Find where the given text appears and provide that cell's center as [x, y] coordinate. 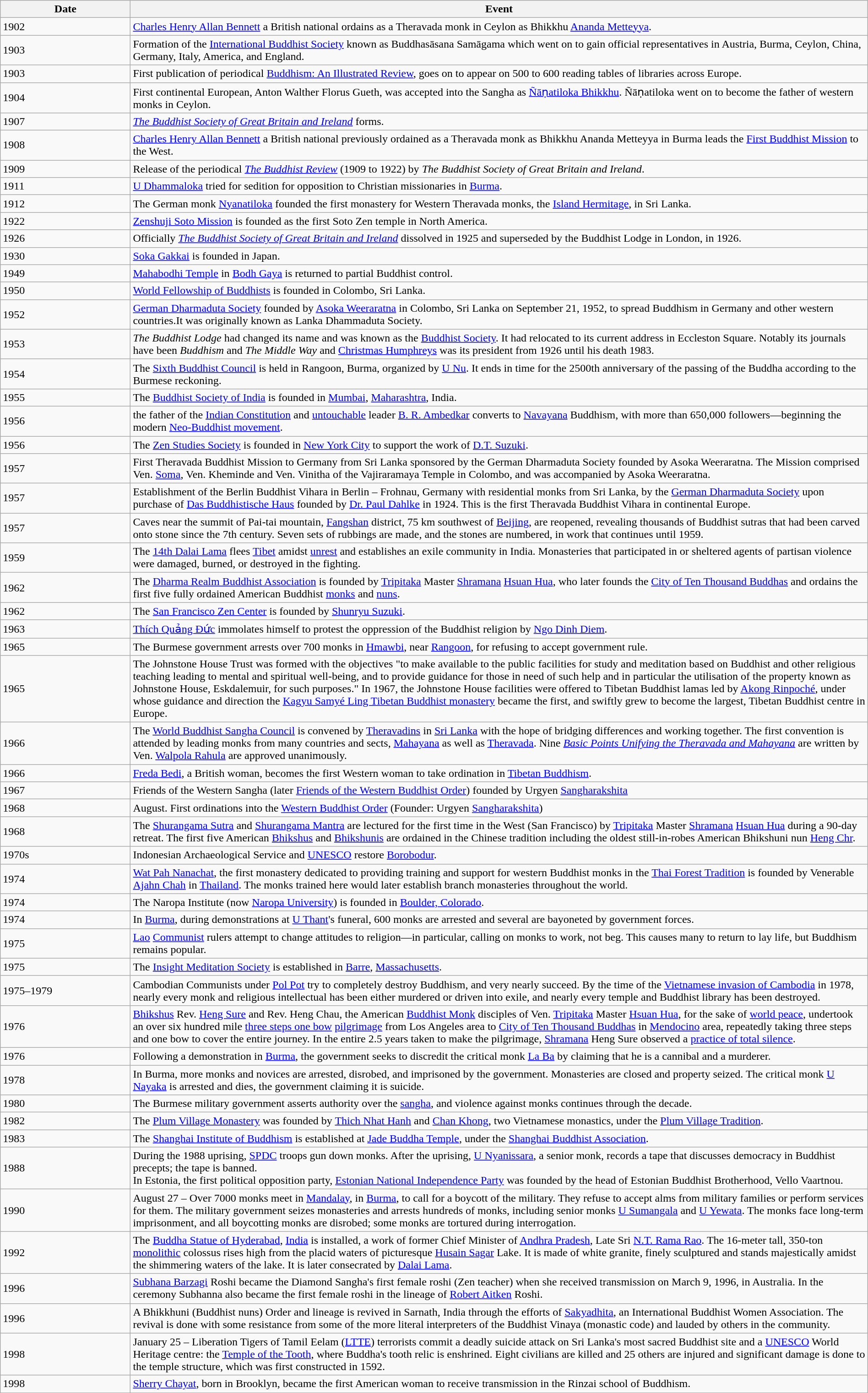
First publication of periodical Buddhism: An Illustrated Review, goes on to appear on 500 to 600 reading tables of libraries across Europe. [499, 74]
1970s [65, 855]
Officially The Buddhist Society of Great Britain and Ireland dissolved in 1925 and superseded by the Buddhist Lodge in London, in 1926. [499, 238]
The Insight Meditation Society is established in Barre, Massachusetts. [499, 967]
Indonesian Archaeological Service and UNESCO restore Borobodur. [499, 855]
U Dhammaloka tried for sedition for opposition to Christian missionaries in Burma. [499, 186]
1983 [65, 1138]
The Buddhist Society of India is founded in Mumbai, Maharashtra, India. [499, 397]
1908 [65, 146]
The Shanghai Institute of Buddhism is established at Jade Buddha Temple, under the Shanghai Buddhist Association. [499, 1138]
1953 [65, 344]
World Fellowship of Buddhists is founded in Colombo, Sri Lanka. [499, 291]
Charles Henry Allan Bennett a British national ordains as a Theravada monk in Ceylon as Bhikkhu Ananda Metteyya. [499, 27]
Release of the periodical The Buddhist Review (1909 to 1922) by The Buddhist Society of Great Britain and Ireland. [499, 169]
1955 [65, 397]
In Burma, during demonstrations at U Thant's funeral, 600 monks are arrested and several are bayoneted by government forces. [499, 920]
1959 [65, 558]
1952 [65, 314]
Soka Gakkai is founded in Japan. [499, 256]
Freda Bedi, a British woman, becomes the first Western woman to take ordination in Tibetan Buddhism. [499, 773]
The Plum Village Monastery was founded by Thich Nhat Hanh and Chan Khong, two Vietnamese monastics, under the Plum Village Tradition. [499, 1121]
Friends of the Western Sangha (later Friends of the Western Buddhist Order) founded by Urgyen Sangharakshita [499, 791]
1963 [65, 629]
The Burmese military government asserts authority over the sangha, and violence against monks continues through the decade. [499, 1104]
The Zen Studies Society is founded in New York City to support the work of D.T. Suzuki. [499, 444]
1949 [65, 273]
1904 [65, 98]
1950 [65, 291]
Thích Quảng Đức immolates himself to protest the oppression of the Buddhist religion by Ngo Dinh Diem. [499, 629]
1992 [65, 1252]
1990 [65, 1210]
Mahabodhi Temple in Bodh Gaya is returned to partial Buddhist control. [499, 273]
The Buddhist Society of Great Britain and Ireland forms. [499, 122]
1975–1979 [65, 991]
Zenshuji Soto Mission is founded as the first Soto Zen temple in North America. [499, 221]
Event [499, 9]
Sherry Chayat, born in Brooklyn, became the first American woman to receive transmission in the Rinzai school of Buddhism. [499, 1384]
1907 [65, 122]
Date [65, 9]
1988 [65, 1168]
1922 [65, 221]
1954 [65, 374]
1978 [65, 1079]
The San Francisco Zen Center is founded by Shunryu Suzuki. [499, 611]
1911 [65, 186]
1967 [65, 791]
1912 [65, 204]
The Burmese government arrests over 700 monks in Hmawbi, near Rangoon, for refusing to accept government rule. [499, 647]
1902 [65, 27]
1926 [65, 238]
The German monk Nyanatiloka founded the first monastery for Western Theravada monks, the Island Hermitage, in Sri Lanka. [499, 204]
The Naropa Institute (now Naropa University) is founded in Boulder, Colorado. [499, 902]
August. First ordinations into the Western Buddhist Order (Founder: Urgyen Sangharakshita) [499, 808]
1909 [65, 169]
1930 [65, 256]
Following a demonstration in Burma, the government seeks to discredit the critical monk La Ba by claiming that he is a cannibal and a murderer. [499, 1056]
1982 [65, 1121]
1980 [65, 1104]
